Find where the given text appears and provide that cell's center as (X, Y) coordinate. 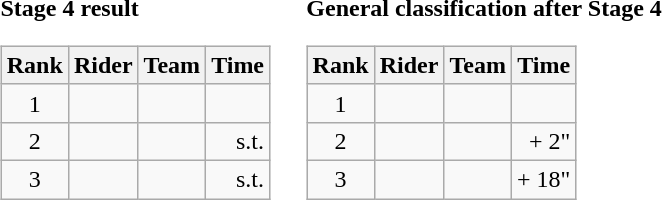
+ 18" (543, 179)
+ 2" (543, 141)
